Return the [X, Y] coordinate for the center point of the cell that contains the specified text.  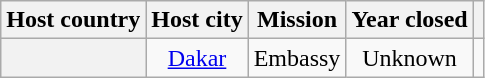
Host city [197, 20]
Embassy [297, 58]
Year closed [410, 20]
Host country [74, 20]
Mission [297, 20]
Unknown [410, 58]
Dakar [197, 58]
